Pinpoint the cell where the given text exists, returning its (X, Y) midpoint coordinate. 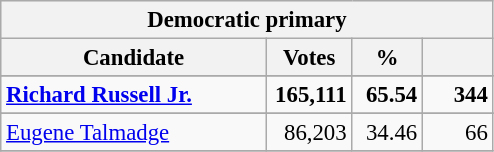
Richard Russell Jr. (134, 95)
344 (458, 95)
65.54 (388, 95)
86,203 (309, 133)
34.46 (388, 133)
Eugene Talmadge (134, 133)
Votes (309, 58)
66 (458, 133)
165,111 (309, 95)
% (388, 58)
Candidate (134, 58)
Democratic primary (247, 20)
